Identify which cell holds the provided text, then report its [x, y] central coordinate. 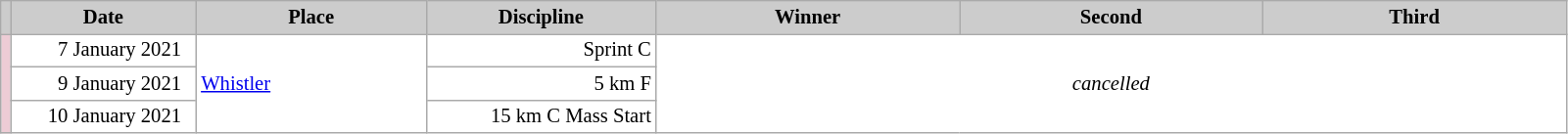
Second [1112, 17]
Winner [808, 17]
Sprint C [541, 50]
5 km F [541, 83]
15 km C Mass Start [541, 116]
Discipline [541, 17]
Place [311, 17]
Whistler [311, 82]
9 January 2021 [103, 83]
10 January 2021 [103, 116]
7 January 2021 [103, 50]
Third [1414, 17]
Date [103, 17]
cancelled [1111, 82]
